Output the (x, y) coordinate of the center of the cell containing the given text.  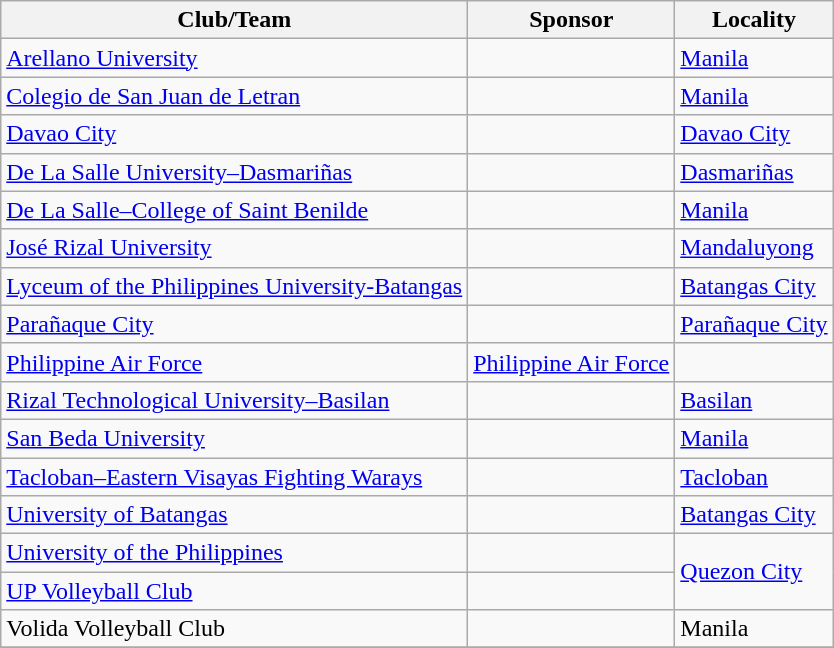
Dasmariñas (754, 172)
University of the Philippines (234, 553)
Locality (754, 20)
De La Salle–College of Saint Benilde (234, 210)
Sponsor (572, 20)
De La Salle University–Dasmariñas (234, 172)
Basilan (754, 400)
Quezon City (754, 572)
José Rizal University (234, 248)
San Beda University (234, 438)
Arellano University (234, 58)
Mandaluyong (754, 248)
UP Volleyball Club (234, 591)
Lyceum of the Philippines University-Batangas (234, 286)
Club/Team (234, 20)
Tacloban (754, 477)
University of Batangas (234, 515)
Colegio de San Juan de Letran (234, 96)
Tacloban–Eastern Visayas Fighting Warays (234, 477)
Rizal Technological University–Basilan (234, 400)
Volida Volleyball Club (234, 629)
